From the cell containing the given text, extract its center point as (X, Y) coordinate. 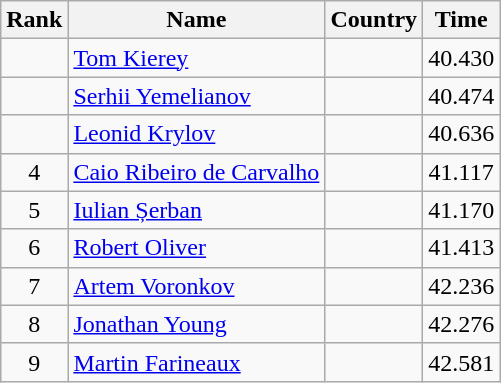
Rank (34, 20)
42.581 (462, 362)
42.276 (462, 324)
42.236 (462, 286)
40.636 (462, 134)
Jonathan Young (196, 324)
40.430 (462, 58)
Time (462, 20)
Artem Voronkov (196, 286)
Name (196, 20)
9 (34, 362)
7 (34, 286)
Martin Farineaux (196, 362)
41.117 (462, 172)
Robert Oliver (196, 248)
40.474 (462, 96)
5 (34, 210)
Tom Kierey (196, 58)
Country (374, 20)
Caio Ribeiro de Carvalho (196, 172)
6 (34, 248)
Serhii Yemelianov (196, 96)
8 (34, 324)
Leonid Krylov (196, 134)
41.413 (462, 248)
Iulian Șerban (196, 210)
41.170 (462, 210)
4 (34, 172)
